Return [x, y] of the center of cell containing provided text 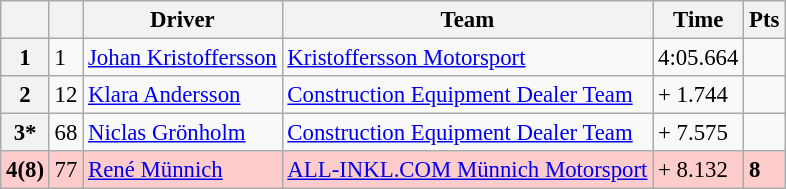
Kristoffersson Motorsport [468, 58]
+ 1.744 [698, 95]
+ 7.575 [698, 133]
Niclas Grönholm [182, 133]
4:05.664 [698, 58]
Team [468, 20]
3* [26, 133]
Time [698, 20]
77 [66, 170]
2 [26, 95]
René Münnich [182, 170]
Pts [764, 20]
+ 8.132 [698, 170]
Johan Kristoffersson [182, 58]
12 [66, 95]
ALL-INKL.COM Münnich Motorsport [468, 170]
68 [66, 133]
8 [764, 170]
Driver [182, 20]
Klara Andersson [182, 95]
4(8) [26, 170]
